Search for the cell housing the specified text and yield its (x, y) center coordinate. 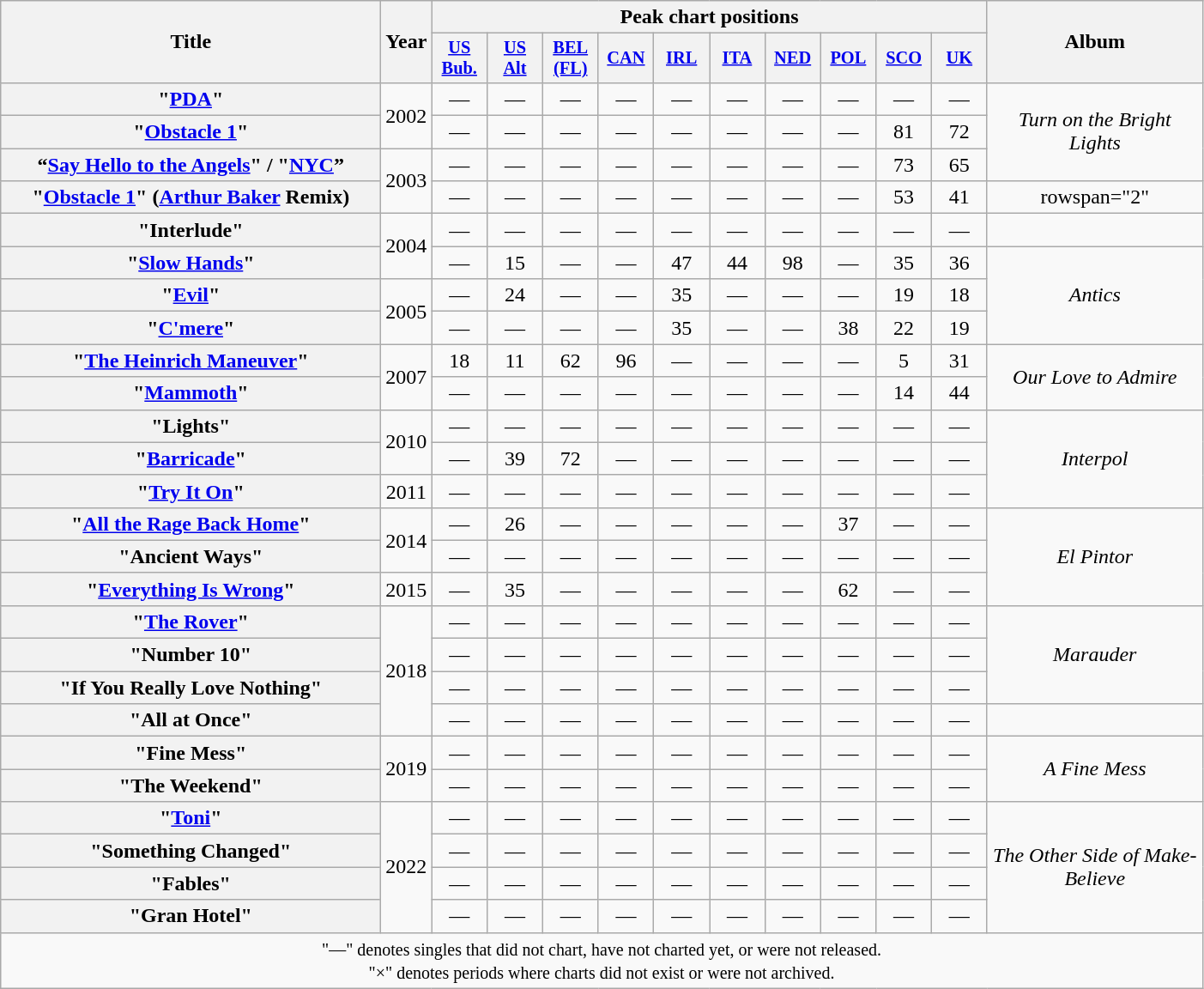
El Pintor (1095, 556)
2014 (407, 540)
"Number 10" (191, 655)
26 (515, 524)
The Other Side of Make-Believe (1095, 867)
"The Heinrich Maneuver" (191, 361)
rowspan="2" (1095, 197)
41 (959, 197)
Interpol (1095, 458)
2010 (407, 442)
47 (681, 263)
98 (793, 263)
"Gran Hotel" (191, 916)
ITA (738, 58)
65 (959, 165)
"Fables" (191, 883)
5 (905, 361)
2018 (407, 670)
"The Rover" (191, 622)
"The Weekend" (191, 786)
Antics (1095, 295)
USBub. (460, 58)
USAlt (515, 58)
15 (515, 263)
2005 (407, 312)
Title (191, 42)
"PDA" (191, 99)
NED (793, 58)
2004 (407, 246)
2003 (407, 181)
81 (905, 132)
"Barricade" (191, 458)
CAN (626, 58)
2011 (407, 491)
37 (848, 524)
Our Love to Admire (1095, 377)
"Try It On" (191, 491)
53 (905, 197)
24 (515, 295)
2015 (407, 589)
2002 (407, 115)
2022 (407, 867)
36 (959, 263)
POL (848, 58)
73 (905, 165)
A Fine Mess (1095, 769)
"If You Really Love Nothing" (191, 688)
22 (905, 328)
11 (515, 361)
Turn on the Bright Lights (1095, 131)
2019 (407, 769)
"Slow Hands" (191, 263)
"Mammoth" (191, 393)
"Fine Mess" (191, 753)
Album (1095, 42)
31 (959, 361)
SCO (905, 58)
"Obstacle 1" (191, 132)
"Ancient Ways" (191, 556)
"Interlude" (191, 230)
38 (848, 328)
Peak chart positions (709, 17)
“Say Hello to the Angels" / "NYC” (191, 165)
UK (959, 58)
"Everything Is Wrong" (191, 589)
Marauder (1095, 654)
IRL (681, 58)
"Lights" (191, 426)
"Toni" (191, 818)
96 (626, 361)
"All at Once" (191, 720)
BEL(FL) (570, 58)
39 (515, 458)
"All the Rage Back Home" (191, 524)
Year (407, 42)
14 (905, 393)
"Something Changed" (191, 851)
"C'mere" (191, 328)
2007 (407, 377)
"Evil" (191, 295)
"Obstacle 1" (Arthur Baker Remix) (191, 197)
